Detect which cell encompasses the target text, then output its [X, Y] center coordinate. 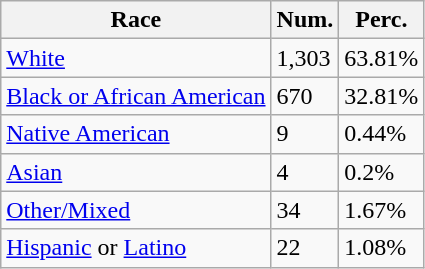
63.81% [382, 58]
Other/Mixed [136, 210]
9 [305, 134]
32.81% [382, 96]
34 [305, 210]
1.67% [382, 210]
22 [305, 248]
White [136, 58]
Perc. [382, 20]
Race [136, 20]
0.44% [382, 134]
Asian [136, 172]
Native American [136, 134]
Hispanic or Latino [136, 248]
1,303 [305, 58]
4 [305, 172]
1.08% [382, 248]
670 [305, 96]
Num. [305, 20]
Black or African American [136, 96]
0.2% [382, 172]
